Output the [x, y] coordinate of the center of the cell containing the given text.  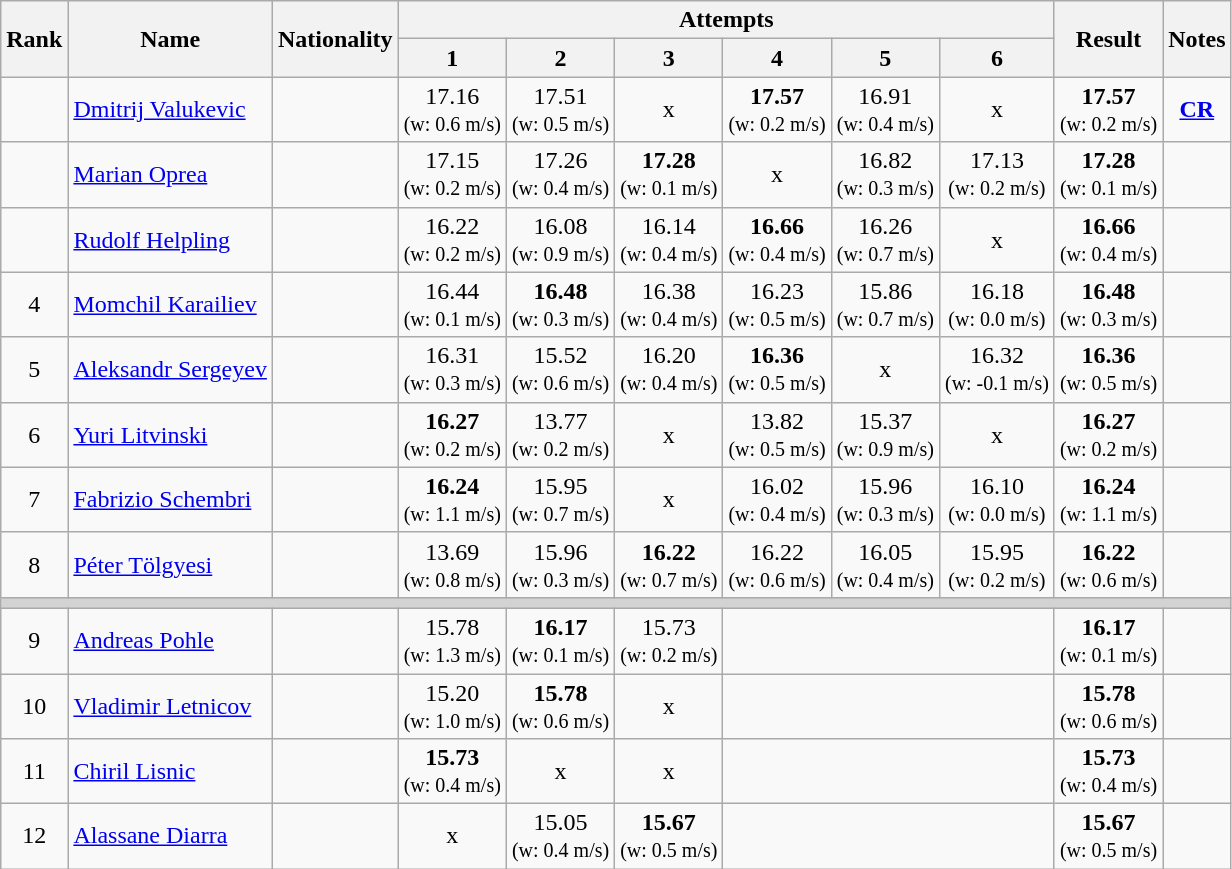
CR [1197, 110]
16.91(w: 0.4 m/s) [885, 110]
16.38(w: 0.4 m/s) [669, 304]
16.22(w: 0.2 m/s) [452, 240]
Vladimir Letnicov [170, 706]
15.95(w: 0.7 m/s) [560, 500]
Yuri Litvinski [170, 434]
13.82(w: 0.5 m/s) [777, 434]
16.82(w: 0.3 m/s) [885, 174]
Dmitrij Valukevic [170, 110]
Chiril Lisnic [170, 772]
Name [170, 39]
13.69(w: 0.8 m/s) [452, 564]
16.08(w: 0.9 m/s) [560, 240]
Aleksandr Sergeyev [170, 370]
10 [34, 706]
16.18(w: 0.0 m/s) [996, 304]
7 [34, 500]
15.52(w: 0.6 m/s) [560, 370]
16.44(w: 0.1 m/s) [452, 304]
15.86(w: 0.7 m/s) [885, 304]
16.22(w: 0.7 m/s) [669, 564]
Péter Tölgyesi [170, 564]
15.20(w: 1.0 m/s) [452, 706]
Alassane Diarra [170, 836]
15.78(w: 1.3 m/s) [452, 640]
16.23(w: 0.5 m/s) [777, 304]
15.95(w: 0.2 m/s) [996, 564]
17.51(w: 0.5 m/s) [560, 110]
16.20(w: 0.4 m/s) [669, 370]
13.77(w: 0.2 m/s) [560, 434]
16.32(w: -0.1 m/s) [996, 370]
16.10(w: 0.0 m/s) [996, 500]
16.31(w: 0.3 m/s) [452, 370]
Result [1108, 39]
15.73(w: 0.2 m/s) [669, 640]
2 [560, 58]
1 [452, 58]
17.15(w: 0.2 m/s) [452, 174]
Nationality [335, 39]
Marian Oprea [170, 174]
3 [669, 58]
15.37(w: 0.9 m/s) [885, 434]
8 [34, 564]
16.05(w: 0.4 m/s) [885, 564]
Notes [1197, 39]
16.02(w: 0.4 m/s) [777, 500]
16.26(w: 0.7 m/s) [885, 240]
9 [34, 640]
17.26(w: 0.4 m/s) [560, 174]
17.16(w: 0.6 m/s) [452, 110]
11 [34, 772]
Rudolf Helpling [170, 240]
17.13(w: 0.2 m/s) [996, 174]
Momchil Karailiev [170, 304]
Fabrizio Schembri [170, 500]
12 [34, 836]
Rank [34, 39]
Attempts [726, 20]
Andreas Pohle [170, 640]
15.05(w: 0.4 m/s) [560, 836]
16.14(w: 0.4 m/s) [669, 240]
